Determine the (X, Y) coordinate at the center of the cell enclosing the given text.  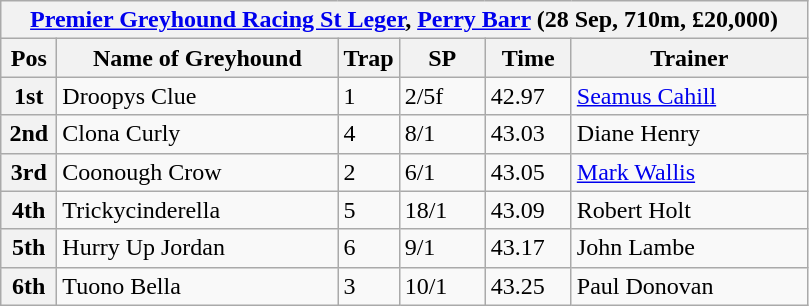
6th (29, 286)
43.09 (528, 210)
43.05 (528, 172)
3rd (29, 172)
Coonough Crow (198, 172)
Diane Henry (689, 134)
43.03 (528, 134)
SP (442, 58)
Hurry Up Jordan (198, 248)
18/1 (442, 210)
9/1 (442, 248)
4 (368, 134)
6 (368, 248)
Mark Wallis (689, 172)
43.25 (528, 286)
1st (29, 96)
Trap (368, 58)
Robert Holt (689, 210)
5 (368, 210)
Trickycinderella (198, 210)
Tuono Bella (198, 286)
1 (368, 96)
Name of Greyhound (198, 58)
5th (29, 248)
John Lambe (689, 248)
8/1 (442, 134)
2nd (29, 134)
42.97 (528, 96)
Pos (29, 58)
4th (29, 210)
2 (368, 172)
43.17 (528, 248)
Seamus Cahill (689, 96)
Premier Greyhound Racing St Leger, Perry Barr (28 Sep, 710m, £20,000) (404, 20)
Paul Donovan (689, 286)
Droopys Clue (198, 96)
Time (528, 58)
6/1 (442, 172)
10/1 (442, 286)
Trainer (689, 58)
Clona Curly (198, 134)
2/5f (442, 96)
3 (368, 286)
